Extract the (X, Y) coordinate from the center of the cell holding the provided text.  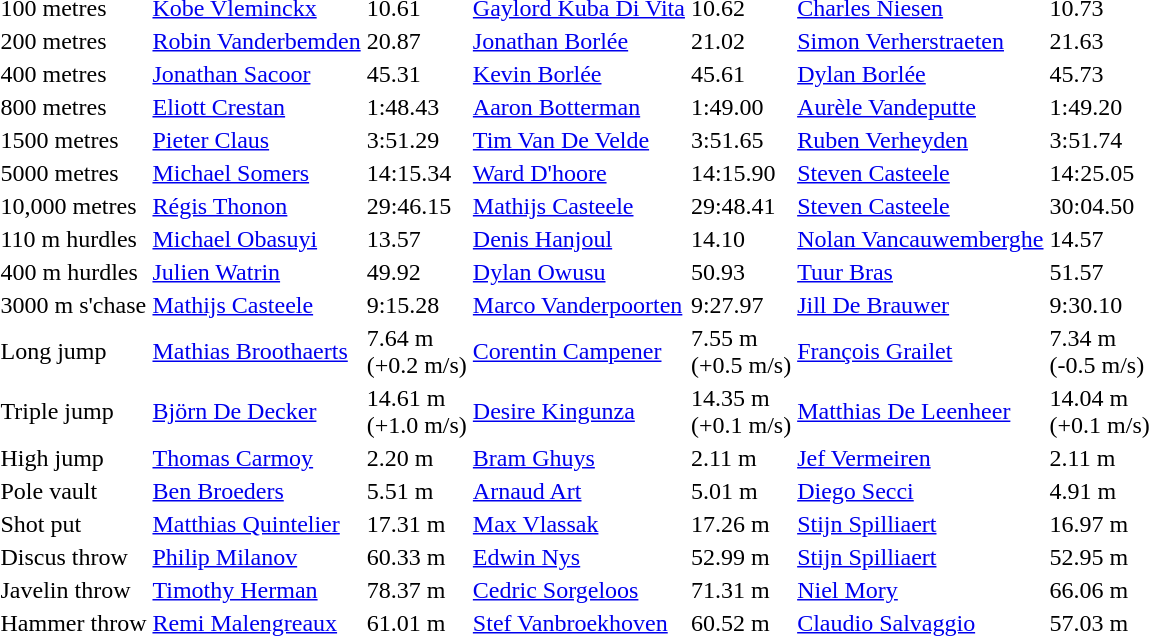
71.31 m (740, 590)
45.31 (416, 74)
Ben Broeders (256, 491)
2.11 m (740, 458)
7.64 m(+0.2 m/s) (416, 352)
49.92 (416, 272)
Aaron Botterman (578, 107)
Matthias De Leenheer (920, 412)
Bram Ghuys (578, 458)
Jonathan Borlée (578, 41)
Simon Verherstraeten (920, 41)
14.35 m(+0.1 m/s) (740, 412)
Dylan Owusu (578, 272)
20.87 (416, 41)
52.99 m (740, 557)
Michael Obasuyi (256, 239)
Pieter Claus (256, 140)
François Grailet (920, 352)
Tim Van De Velde (578, 140)
14.61 m(+1.0 m/s) (416, 412)
Edwin Nys (578, 557)
3:51.29 (416, 140)
Jonathan Sacoor (256, 74)
17.26 m (740, 524)
Philip Milanov (256, 557)
5.51 m (416, 491)
Robin Vanderbemden (256, 41)
Régis Thonon (256, 206)
Marco Vanderpoorten (578, 305)
Cedric Sorgeloos (578, 590)
1:49.00 (740, 107)
Desire Kingunza (578, 412)
9:27.97 (740, 305)
29:48.41 (740, 206)
17.31 m (416, 524)
Jef Vermeiren (920, 458)
Mathias Broothaerts (256, 352)
Eliott Crestan (256, 107)
Björn De Decker (256, 412)
1:48.43 (416, 107)
Ruben Verheyden (920, 140)
Michael Somers (256, 173)
Aurèle Vandeputte (920, 107)
7.55 m(+0.5 m/s) (740, 352)
2.20 m (416, 458)
Nolan Vancauwemberghe (920, 239)
45.61 (740, 74)
Max Vlassak (578, 524)
5.01 m (740, 491)
50.93 (740, 272)
Ward D'hoore (578, 173)
Niel Mory (920, 590)
78.37 m (416, 590)
Dylan Borlée (920, 74)
Julien Watrin (256, 272)
21.02 (740, 41)
Thomas Carmoy (256, 458)
Kevin Borlée (578, 74)
13.57 (416, 239)
9:15.28 (416, 305)
Tuur Bras (920, 272)
14.10 (740, 239)
Timothy Herman (256, 590)
Matthias Quintelier (256, 524)
Jill De Brauwer (920, 305)
3:51.65 (740, 140)
14:15.34 (416, 173)
Diego Secci (920, 491)
Arnaud Art (578, 491)
Corentin Campener (578, 352)
60.33 m (416, 557)
29:46.15 (416, 206)
14:15.90 (740, 173)
Denis Hanjoul (578, 239)
